Return the (X, Y) coordinate for the center point of the cell that contains the specified text.  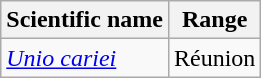
Range (214, 20)
Unio cariei (85, 58)
Scientific name (85, 20)
Réunion (214, 58)
